Pinpoint the cell where the given text exists, returning its [x, y] midpoint coordinate. 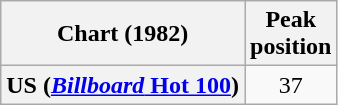
Chart (1982) [123, 34]
US (Billboard Hot 100) [123, 85]
Peakposition [290, 34]
37 [290, 85]
